Output the (X, Y) coordinate of the center of the cell containing the given text.  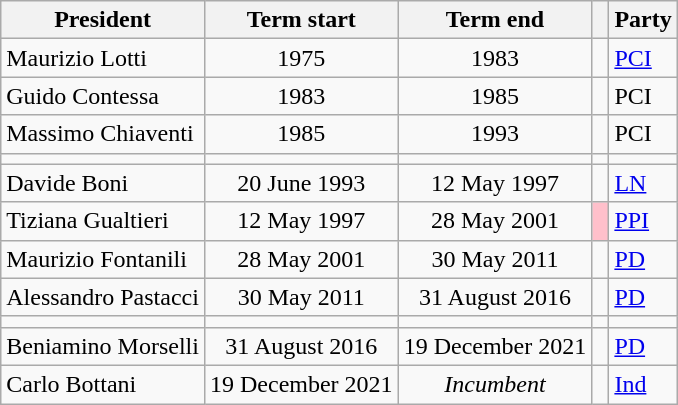
Carlo Bottani (103, 384)
Davide Boni (103, 183)
Maurizio Fontanili (103, 259)
President (103, 20)
Incumbent (495, 384)
20 June 1993 (301, 183)
Alessandro Pastacci (103, 297)
Term start (301, 20)
Guido Contessa (103, 96)
Ind (643, 384)
Tiziana Gualtieri (103, 221)
1993 (495, 134)
Term end (495, 20)
PPI (643, 221)
Beniamino Morselli (103, 346)
LN (643, 183)
Massimo Chiaventi (103, 134)
Maurizio Lotti (103, 58)
1975 (301, 58)
Party (643, 20)
